Locate the cell with the specified text and output its [X, Y] center coordinate. 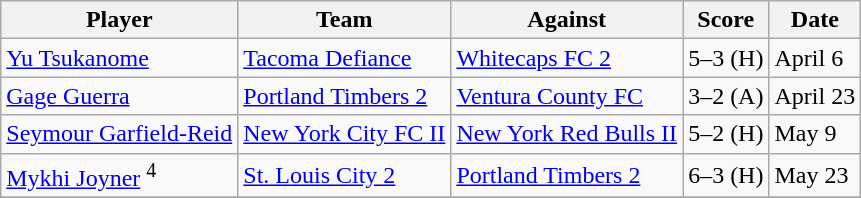
5–2 (H) [726, 134]
Against [567, 20]
St. Louis City 2 [344, 176]
May 23 [815, 176]
Yu Tsukanome [120, 58]
May 9 [815, 134]
6–3 (H) [726, 176]
Score [726, 20]
Tacoma Defiance [344, 58]
April 6 [815, 58]
New York City FC II [344, 134]
Ventura County FC [567, 96]
Gage Guerra [120, 96]
Whitecaps FC 2 [567, 58]
3–2 (A) [726, 96]
Seymour Garfield-Reid [120, 134]
Player [120, 20]
5–3 (H) [726, 58]
Date [815, 20]
New York Red Bulls II [567, 134]
Mykhi Joyner 4 [120, 176]
April 23 [815, 96]
Team [344, 20]
